From the cell containing the given text, extract its center point as (x, y) coordinate. 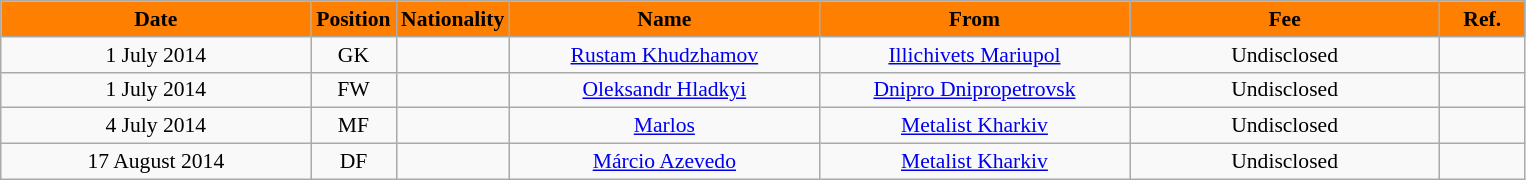
GK (354, 55)
Fee (1285, 19)
Nationality (452, 19)
Marlos (664, 126)
FW (354, 90)
Márcio Azevedo (664, 162)
Ref. (1482, 19)
Illichivets Mariupol (974, 55)
Rustam Khudzhamov (664, 55)
Oleksandr Hladkyi (664, 90)
MF (354, 126)
Date (156, 19)
Position (354, 19)
From (974, 19)
17 August 2014 (156, 162)
Dnipro Dnipropetrovsk (974, 90)
Name (664, 19)
DF (354, 162)
4 July 2014 (156, 126)
